Scan for the cell matching the given text and deliver its [x, y] coordinate at center. 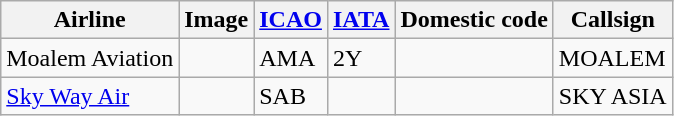
Domestic code [474, 20]
Callsign [612, 20]
AMA [291, 58]
ICAO [291, 20]
2Y [361, 58]
IATA [361, 20]
MOALEM [612, 58]
Airline [90, 20]
SKY ASIA [612, 96]
Sky Way Air [90, 96]
Moalem Aviation [90, 58]
Image [216, 20]
SAB [291, 96]
